Return [X, Y] of the center of cell containing provided text 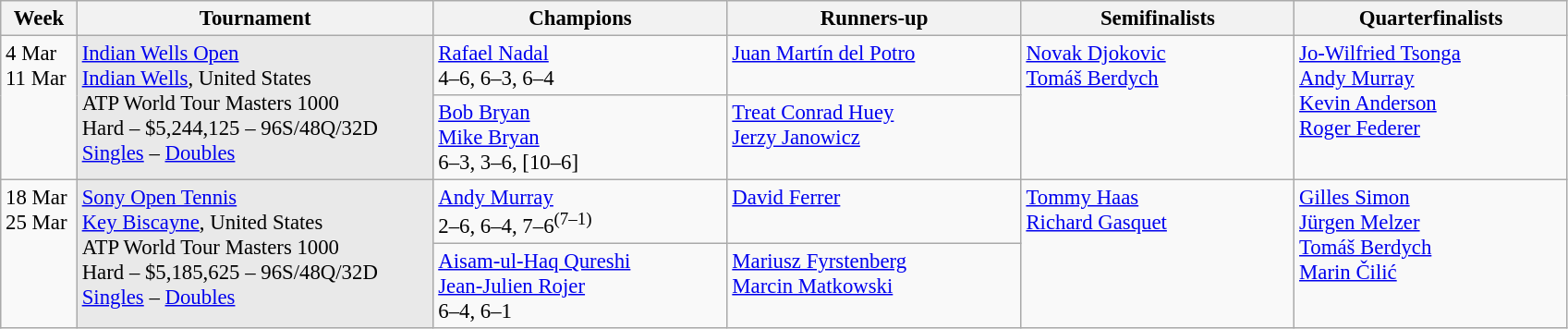
Champions [580, 18]
Quarterfinalists [1431, 18]
Bob Bryan Mike Bryan6–3, 3–6, [10–6] [580, 138]
4 Mar11 Mar [39, 108]
Tournament [255, 18]
18 Mar25 Mar [39, 255]
Novak Djokovic Tomáš Berdych [1158, 108]
Runners-up [874, 18]
Jo-Wilfried Tsonga Andy Murray Kevin Anderson Roger Federer [1431, 108]
Indian Wells Open Indian Wells, United StatesATP World Tour Masters 1000Hard – $5,244,125 – 96S/48Q/32DSingles – Doubles [255, 108]
Tommy Haas Richard Gasquet [1158, 255]
Semifinalists [1158, 18]
Gilles Simon Jürgen Melzer Tomáš Berdych Marin Čilić [1431, 255]
Week [39, 18]
David Ferrer [874, 213]
Sony Open TennisKey Biscayne, United StatesATP World Tour Masters 1000Hard – $5,185,625 – 96S/48Q/32DSingles – Doubles [255, 255]
Rafael Nadal4–6, 6–3, 6–4 [580, 67]
Andy Murray2–6, 6–4, 7–6(7–1) [580, 213]
Treat Conrad Huey Jerzy Janowicz [874, 138]
Juan Martín del Potro [874, 67]
Aisam-ul-Haq Qureshi Jean-Julien Rojer6–4, 6–1 [580, 286]
Mariusz Fyrstenberg Marcin Matkowski [874, 286]
